From the cell containing the given text, extract its center point as [X, Y] coordinate. 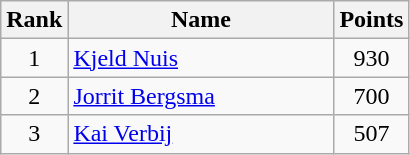
Rank [34, 20]
3 [34, 134]
Points [372, 20]
930 [372, 58]
507 [372, 134]
2 [34, 96]
1 [34, 58]
Name [201, 20]
Kai Verbij [201, 134]
Kjeld Nuis [201, 58]
Jorrit Bergsma [201, 96]
700 [372, 96]
